Capture the cell that displays the provided text and extract its (X, Y) central coordinate. 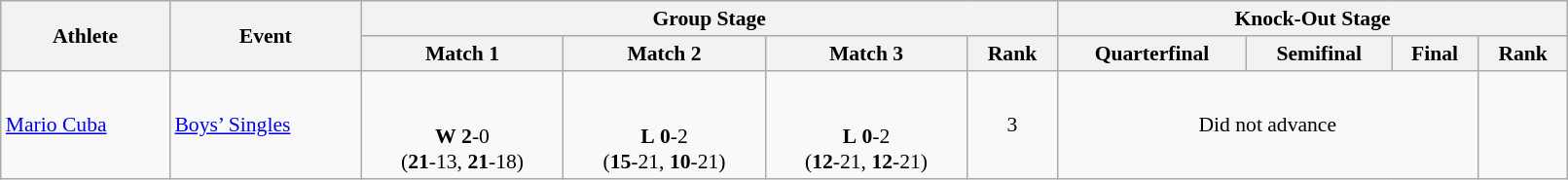
Did not advance (1267, 125)
Match 2 (665, 54)
Event (265, 35)
Knock-Out Stage (1312, 18)
L 0-2 (12-21, 12-21) (866, 125)
Group Stage (709, 18)
3 (1012, 125)
Boys’ Singles (265, 125)
Semifinal (1320, 54)
L 0-2 (15-21, 10-21) (665, 125)
W 2-0 (21-13, 21-18) (462, 125)
Match 1 (462, 54)
Athlete (86, 35)
Quarterfinal (1152, 54)
Match 3 (866, 54)
Mario Cuba (86, 125)
Final (1435, 54)
